Search for the cell housing the specified text and yield its (x, y) center coordinate. 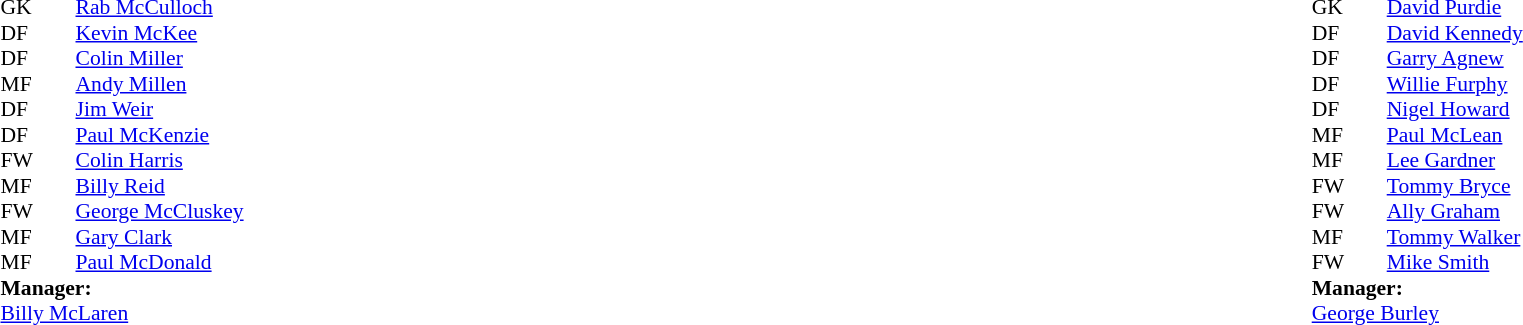
Lee Gardner (1455, 161)
Andy Millen (160, 84)
Paul McDonald (160, 263)
Tommy Walker (1455, 237)
Billy Reid (160, 186)
Mike Smith (1455, 263)
George McCluskey (160, 211)
Paul McKenzie (160, 135)
Gary Clark (160, 237)
Kevin McKee (160, 33)
Nigel Howard (1455, 109)
Colin Harris (160, 161)
Willie Furphy (1455, 84)
Colin Miller (160, 59)
David Kennedy (1455, 33)
Jim Weir (160, 109)
Tommy Bryce (1455, 186)
Garry Agnew (1455, 59)
Ally Graham (1455, 211)
Paul McLean (1455, 135)
